Provide the (X, Y) coordinate of the cell's center where the given text is located.  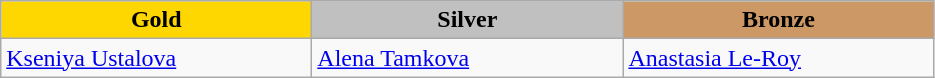
Anastasia Le-Roy (778, 58)
Bronze (778, 20)
Gold (156, 20)
Kseniya Ustalova (156, 58)
Silver (468, 20)
Alena Tamkova (468, 58)
